Identify which cell holds the provided text, then report its (x, y) central coordinate. 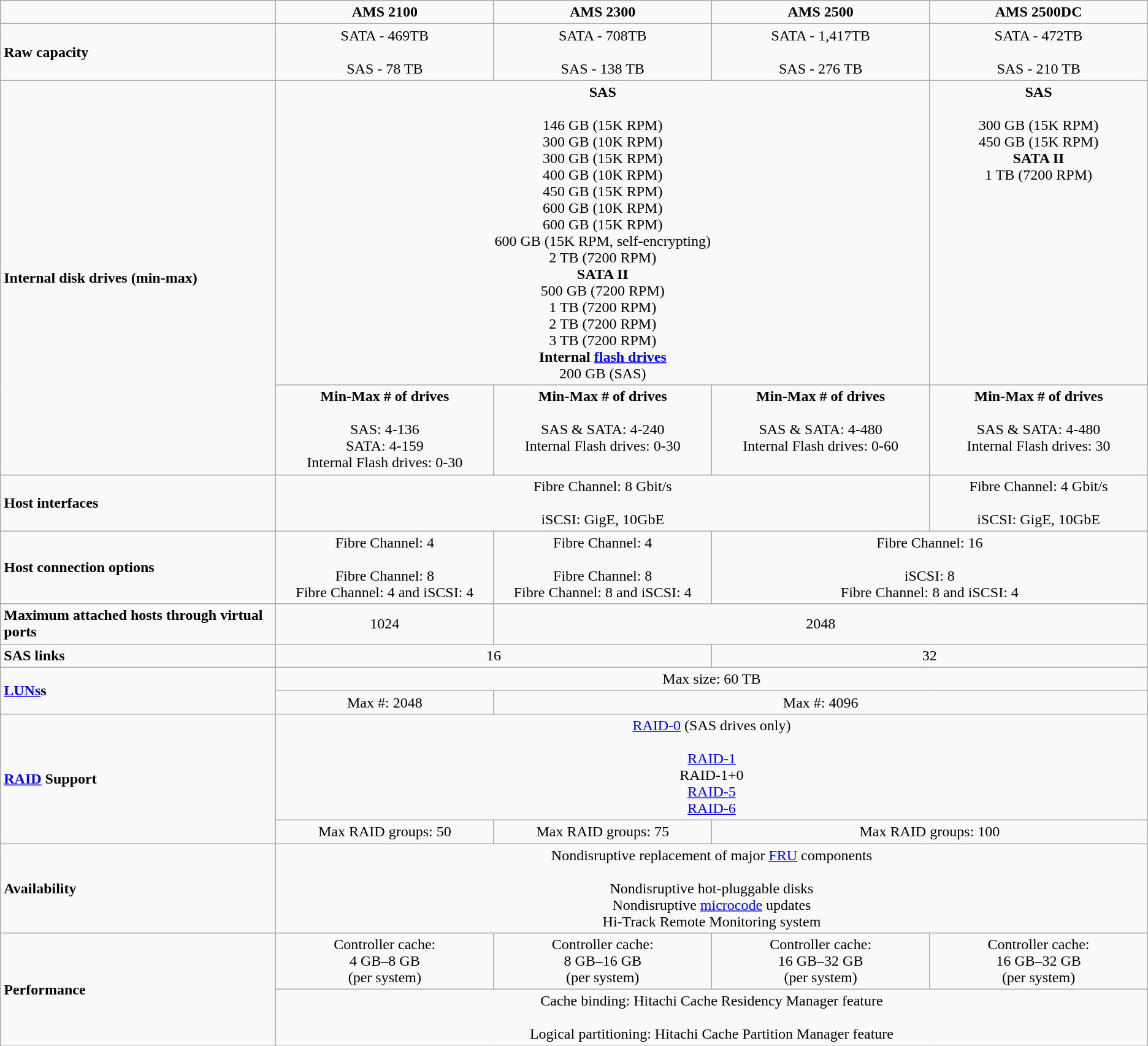
RAID-0 (SAS drives only)RAID-1 RAID-1+0 RAID-5 RAID-6 (712, 766)
Cache binding: Hitachi Cache Residency Manager featureLogical partitioning: Hitachi Cache Partition Manager feature (712, 1018)
AMS 2500DC (1039, 12)
Host connection options (139, 568)
Nondisruptive replacement of major FRU componentsNondisruptive hot-pluggable disks Nondisruptive microcode updates Hi-Track Remote Monitoring system (712, 888)
2048 (821, 624)
Max RAID groups: 50 (385, 831)
Host interfaces (139, 503)
Min-Max # of drivesSAS: 4-136 SATA: 4-159 Internal Flash drives: 0-30 (385, 430)
Min-Max # of drivesSAS & SATA: 4-240 Internal Flash drives: 0-30 (602, 430)
Raw capacity (139, 52)
Controller cache:4 GB–8 GB(per system) (385, 961)
AMS 2500 (821, 12)
RAID Support (139, 779)
Fibre Channel: 4 Gbit/siSCSI: GigE, 10GbE (1039, 503)
SAS300 GB (15K RPM) 450 GB (15K RPM) SATA II 1 TB (7200 RPM) (1039, 233)
Fibre Channel: 8 Gbit/siSCSI: GigE, 10GbE (603, 503)
1024 (385, 624)
Min-Max # of drivesSAS & SATA: 4-480 Internal Flash drives: 30 (1039, 430)
Availability (139, 888)
Performance (139, 990)
16 (494, 655)
SATA - 1,417TBSAS - 276 TB (821, 52)
Max #: 2048 (385, 702)
LUNss (139, 690)
Fibre Channel: 4Fibre Channel: 8 Fibre Channel: 8 and iSCSI: 4 (602, 568)
AMS 2300 (602, 12)
SAS links (139, 655)
Max size: 60 TB (712, 679)
Internal disk drives (min-max) (139, 277)
32 (930, 655)
Max RAID groups: 75 (602, 831)
Maximum attached hosts through virtual ports (139, 624)
Fibre Channel: 16iSCSI: 8 Fibre Channel: 8 and iSCSI: 4 (930, 568)
Max #: 4096 (821, 702)
Fibre Channel: 4Fibre Channel: 8 Fibre Channel: 4 and iSCSI: 4 (385, 568)
SATA - 472TBSAS - 210 TB (1039, 52)
Controller cache:8 GB–16 GB(per system) (602, 961)
Min-Max # of drivesSAS & SATA: 4-480 Internal Flash drives: 0-60 (821, 430)
Max RAID groups: 100 (930, 831)
SATA - 469TBSAS - 78 TB (385, 52)
SATA - 708TBSAS - 138 TB (602, 52)
AMS 2100 (385, 12)
